Output the [X, Y] coordinate of the center of the cell containing the given text.  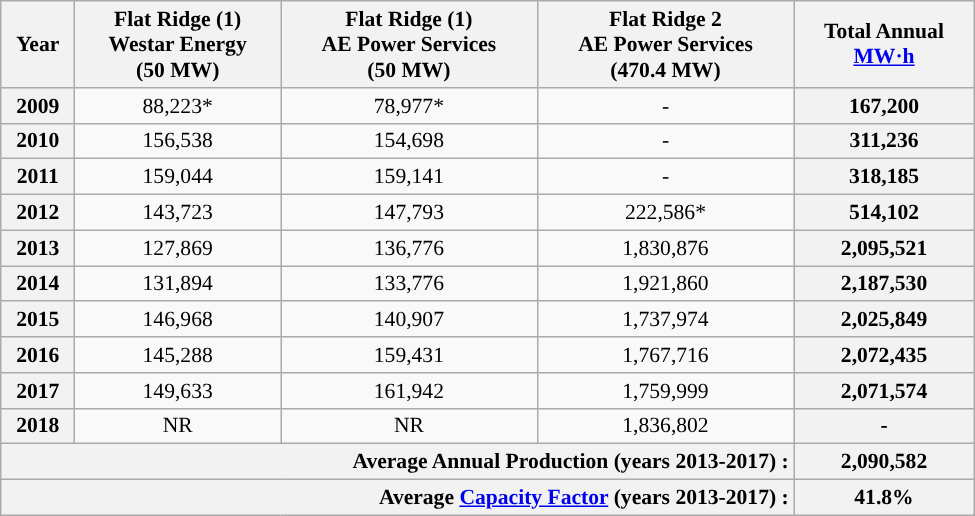
154,698 [410, 141]
318,185 [884, 177]
1,759,999 [666, 391]
2,095,521 [884, 248]
Year [38, 44]
159,141 [410, 177]
136,776 [410, 248]
2,090,582 [884, 462]
1,830,876 [666, 248]
159,044 [178, 177]
161,942 [410, 391]
2016 [38, 355]
149,633 [178, 391]
2011 [38, 177]
131,894 [178, 284]
514,102 [884, 213]
41.8% [884, 498]
140,907 [410, 320]
2017 [38, 391]
222,586* [666, 213]
127,869 [178, 248]
Flat Ridge (1)Westar Energy (50 MW) [178, 44]
2009 [38, 106]
1,836,802 [666, 426]
2010 [38, 141]
2,187,530 [884, 284]
78,977* [410, 106]
146,968 [178, 320]
143,723 [178, 213]
2,071,574 [884, 391]
2014 [38, 284]
2013 [38, 248]
145,288 [178, 355]
88,223* [178, 106]
159,431 [410, 355]
1,767,716 [666, 355]
1,921,860 [666, 284]
Average Capacity Factor (years 2013-2017) : [398, 498]
2015 [38, 320]
Flat Ridge 2AE Power Services(470.4 MW) [666, 44]
167,200 [884, 106]
Average Annual Production (years 2013-2017) : [398, 462]
2012 [38, 213]
1,737,974 [666, 320]
Flat Ridge (1)AE Power Services (50 MW) [410, 44]
133,776 [410, 284]
Total AnnualMW·h [884, 44]
2,025,849 [884, 320]
156,538 [178, 141]
147,793 [410, 213]
2018 [38, 426]
311,236 [884, 141]
2,072,435 [884, 355]
